Output the [x, y] coordinate of the center of the cell containing the given text.  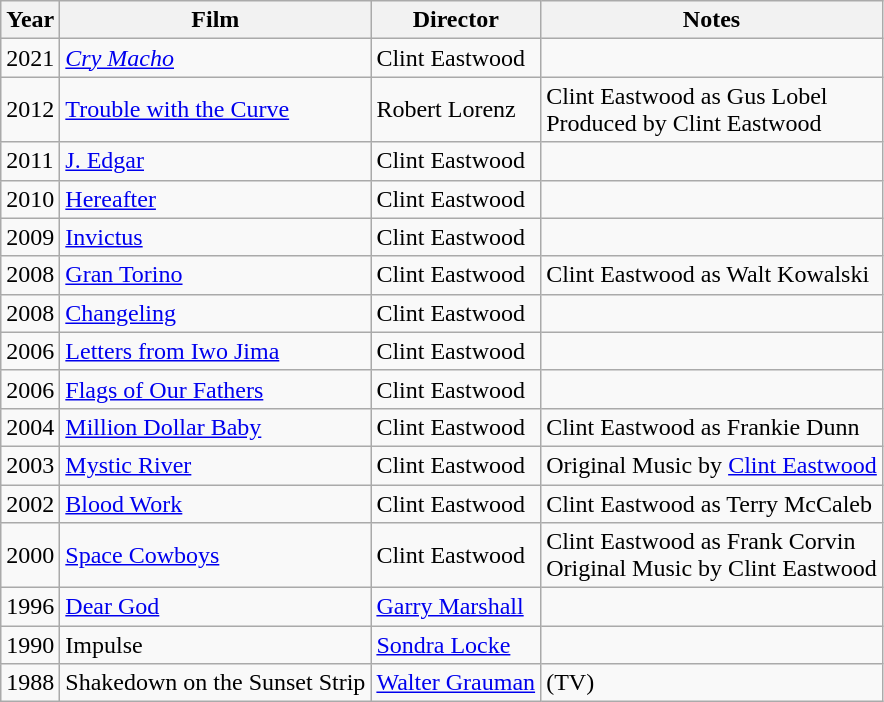
Clint Eastwood as Frankie Dunn [712, 427]
Notes [712, 20]
Letters from Iwo Jima [216, 351]
Impulse [216, 645]
2003 [30, 465]
Flags of Our Fathers [216, 389]
Clint Eastwood as Terry McCaleb [712, 503]
Director [456, 20]
Clint Eastwood as Frank CorvinOriginal Music by Clint Eastwood [712, 556]
2010 [30, 199]
Film [216, 20]
Walter Grauman [456, 683]
Blood Work [216, 503]
Million Dollar Baby [216, 427]
Cry Macho [216, 58]
Trouble with the Curve [216, 110]
Robert Lorenz [456, 110]
2004 [30, 427]
Shakedown on the Sunset Strip [216, 683]
2002 [30, 503]
Garry Marshall [456, 607]
Mystic River [216, 465]
Clint Eastwood as Walt Kowalski [712, 275]
(TV) [712, 683]
2009 [30, 237]
1996 [30, 607]
2021 [30, 58]
Space Cowboys [216, 556]
1988 [30, 683]
Year [30, 20]
Invictus [216, 237]
Gran Torino [216, 275]
Hereafter [216, 199]
Original Music by Clint Eastwood [712, 465]
Sondra Locke [456, 645]
2011 [30, 161]
Clint Eastwood as Gus LobelProduced by Clint Eastwood [712, 110]
1990 [30, 645]
2000 [30, 556]
Changeling [216, 313]
J. Edgar [216, 161]
2012 [30, 110]
Dear God [216, 607]
